From the cell containing the given text, extract its center point as [X, Y] coordinate. 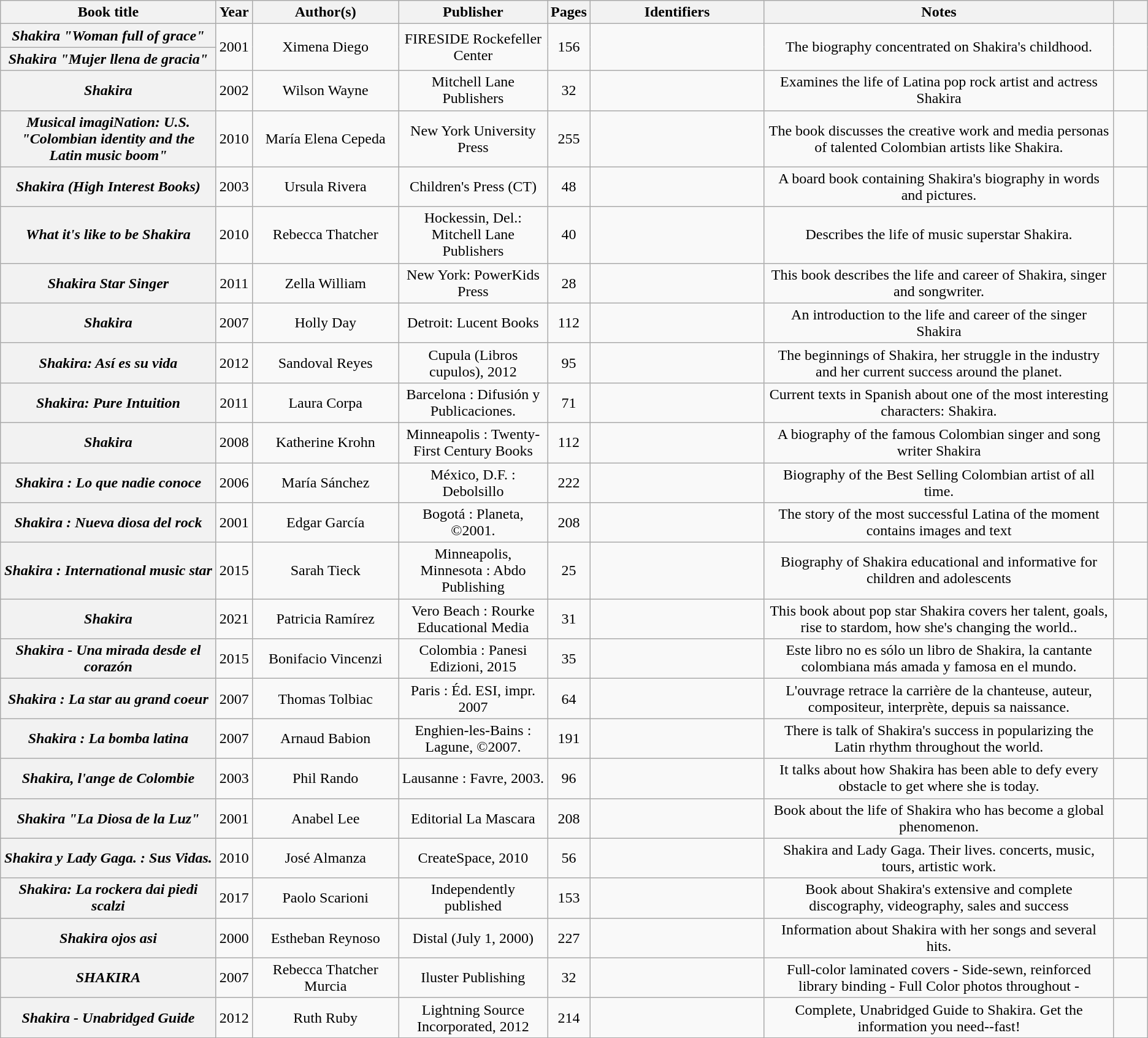
Shakira: Así es su vida [108, 363]
Biography of the Best Selling Colombian artist of all time. [939, 482]
Detroit: Lucent Books [473, 322]
Shakira "La Diosa de la Luz" [108, 818]
Shakira Star Singer [108, 283]
Sarah Tieck [325, 571]
Examines the life of Latina pop rock artist and actress Shakira [939, 91]
A board book containing Shakira's biography in words and pictures. [939, 186]
Shakira "Woman full of grace" [108, 36]
153 [569, 898]
Bogotá : Planeta, ©2001. [473, 522]
Information about Shakira with her songs and several hits. [939, 938]
México, D.F. : Debolsillo [473, 482]
Shakira - Una mirada desde el corazón [108, 658]
71 [569, 402]
María Elena Cepeda [325, 139]
255 [569, 139]
Independently published [473, 898]
The book discusses the creative work and media personas of talented Colombian artists like Shakira. [939, 139]
Shakira - Unabridged Guide [108, 1018]
Estheban Reynoso [325, 938]
Shakira : Nueva diosa del rock [108, 522]
Book about Shakira's extensive and complete discography, videography, sales and success [939, 898]
95 [569, 363]
Shakira : International music star [108, 571]
35 [569, 658]
Full-color laminated covers - Side-sewn, reinforced library binding - Full Color photos throughout - [939, 977]
48 [569, 186]
Barcelona : Difusión y Publicaciones. [473, 402]
156 [569, 47]
Ursula Rivera [325, 186]
Describes the life of music superstar Shakira. [939, 235]
56 [569, 858]
227 [569, 938]
Bonifacio Vincenzi [325, 658]
Vero Beach : Rourke Educational Media [473, 619]
Shakira : Lo que nadie conoce [108, 482]
Distal (July 1, 2000) [473, 938]
Patricia Ramírez [325, 619]
Colombia : Panesi Edizioni, 2015 [473, 658]
Current texts in Spanish about one of the most interesting characters: Shakira. [939, 402]
Iluster Publishing [473, 977]
Shakira: Pure Intuition [108, 402]
Shakira (High Interest Books) [108, 186]
It talks about how Shakira has been able to defy every obstacle to get where she is today. [939, 779]
Paolo Scarioni [325, 898]
Complete, Unabridged Guide to Shakira. Get the information you need--fast! [939, 1018]
The biography concentrated on Shakira's childhood. [939, 47]
SHAKIRA [108, 977]
Katherine Krohn [325, 443]
This book describes the life and career of Shakira, singer and songwriter. [939, 283]
Shakira "Mujer llena de gracia" [108, 59]
28 [569, 283]
Shakira : La bomba latina [108, 738]
Paris : Éd. ESI, impr. 2007 [473, 699]
2017 [234, 898]
Pages [569, 12]
Edgar García [325, 522]
The story of the most successful Latina of the moment contains images and text [939, 522]
Wilson Wayne [325, 91]
Phil Rando [325, 779]
Rebecca Thatcher Murcia [325, 977]
New York: PowerKids Press [473, 283]
2000 [234, 938]
New York University Press [473, 139]
Cupula (Libros cupulos), 2012 [473, 363]
2002 [234, 91]
Book about the life of Shakira who has become a global phenomenon. [939, 818]
Sandoval Reyes [325, 363]
There is talk of Shakira's success in popularizing the Latin rhythm throughout the world. [939, 738]
222 [569, 482]
31 [569, 619]
2008 [234, 443]
Author(s) [325, 12]
40 [569, 235]
214 [569, 1018]
96 [569, 779]
Enghien-les-Bains : Lagune, ©2007. [473, 738]
Arnaud Babion [325, 738]
Minneapolis, Minnesota : Abdo Publishing [473, 571]
Minneapolis : Twenty-First Century Books [473, 443]
Notes [939, 12]
Shakira and Lady Gaga. Their lives. concerts, music, tours, artistic work. [939, 858]
Shakira : La star au grand coeur [108, 699]
Ruth Ruby [325, 1018]
Thomas Tolbiac [325, 699]
Editorial La Mascara [473, 818]
Anabel Lee [325, 818]
2006 [234, 482]
Biography of Shakira educational and informative for children and adolescents [939, 571]
Shakira: La rockera dai piedi scalzi [108, 898]
64 [569, 699]
CreateSpace, 2010 [473, 858]
Shakira, l'ange de Colombie [108, 779]
Children's Press (CT) [473, 186]
Zella William [325, 283]
Shakira ojos asi [108, 938]
José Almanza [325, 858]
25 [569, 571]
Ximena Diego [325, 47]
Musical imagiNation: U.S. "Colombian identity and the Latin music boom" [108, 139]
A biography of the famous Colombian singer and song writer Shakira [939, 443]
This book about pop star Shakira covers her talent, goals, rise to stardom, how she's changing the world.. [939, 619]
Publisher [473, 12]
Laura Corpa [325, 402]
Lightning Source Incorporated, 2012 [473, 1018]
An introduction to the life and career of the singer Shakira [939, 322]
2021 [234, 619]
Hockessin, Del.: Mitchell Lane Publishers [473, 235]
María Sánchez [325, 482]
Rebecca Thatcher [325, 235]
FIRESIDE Rockefeller Center [473, 47]
191 [569, 738]
Este libro no es sólo un libro de Shakira, la cantante colombiana más amada y famosa en el mundo. [939, 658]
L'ouvrage retrace la carrière de la chanteuse, auteur, compositeur, interprète, depuis sa naissance. [939, 699]
Mitchell Lane Publishers [473, 91]
Identifiers [677, 12]
Book title [108, 12]
Year [234, 12]
Shakira y Lady Gaga. : Sus Vidas. [108, 858]
What it's like to be Shakira [108, 235]
Lausanne : Favre, 2003. [473, 779]
The beginnings of Shakira, her struggle in the industry and her current success around the planet. [939, 363]
Holly Day [325, 322]
